Determine the (x, y) coordinate at the center of the cell enclosing the given text.  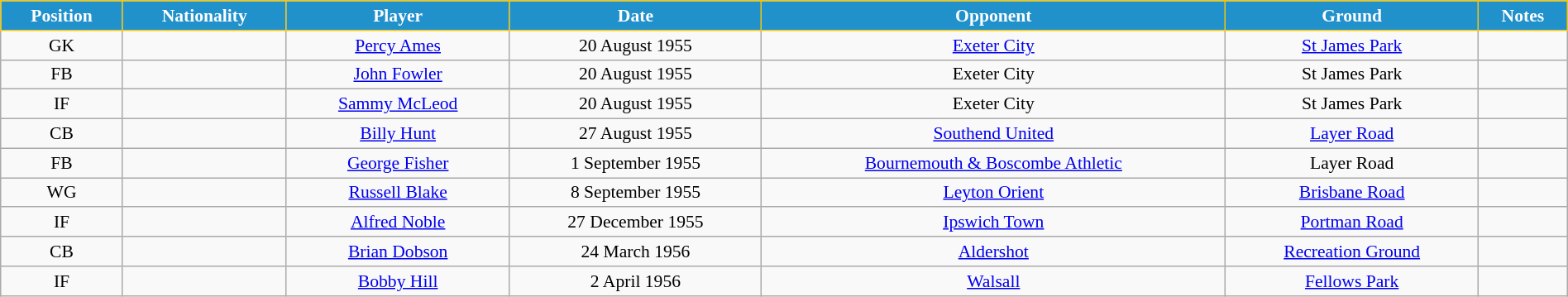
8 September 1955 (635, 193)
Nationality (204, 16)
Notes (1523, 16)
Southend United (994, 134)
Billy Hunt (398, 134)
WG (62, 193)
John Fowler (398, 74)
Ground (1352, 16)
Brian Dobson (398, 251)
GK (62, 46)
Portman Road (1352, 223)
Ipswich Town (994, 223)
Percy Ames (398, 46)
Leyton Orient (994, 193)
27 December 1955 (635, 223)
George Fisher (398, 163)
Position (62, 16)
27 August 1955 (635, 134)
Aldershot (994, 251)
Walsall (994, 281)
Fellows Park (1352, 281)
Date (635, 16)
Opponent (994, 16)
Player (398, 16)
Alfred Noble (398, 223)
Brisbane Road (1352, 193)
Russell Blake (398, 193)
Bobby Hill (398, 281)
1 September 1955 (635, 163)
Bournemouth & Boscombe Athletic (994, 163)
Sammy McLeod (398, 104)
2 April 1956 (635, 281)
24 March 1956 (635, 251)
Recreation Ground (1352, 251)
